Search for the cell housing the specified text and yield its [x, y] center coordinate. 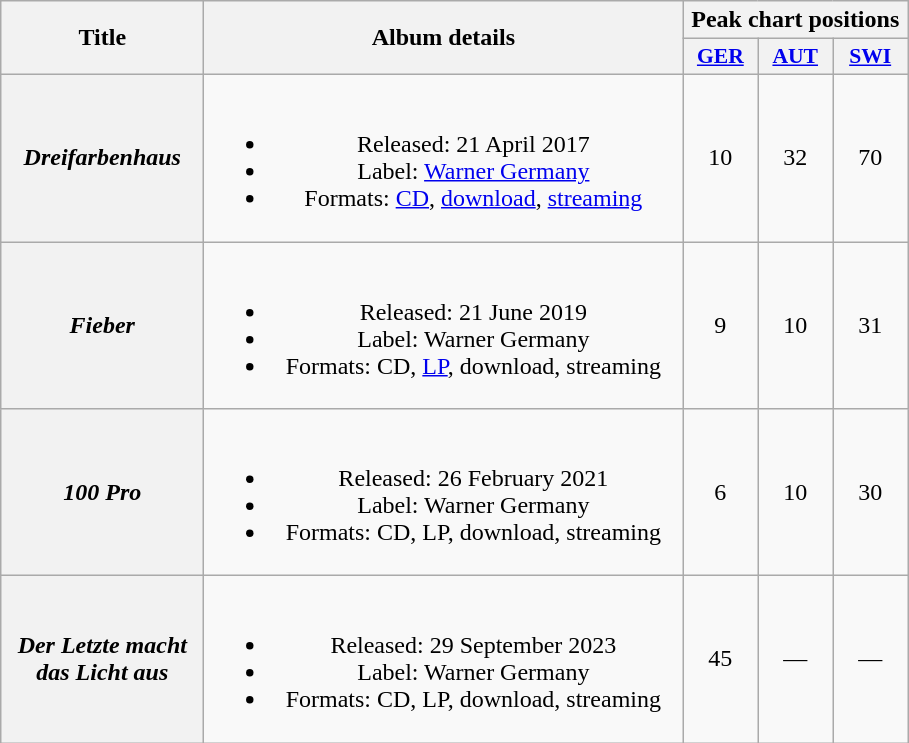
32 [796, 158]
Peak chart positions [796, 20]
9 [720, 326]
Released: 21 June 2019Label: Warner GermanyFormats: CD, LP, download, streaming [444, 326]
GER [720, 57]
30 [870, 492]
6 [720, 492]
100 Pro [102, 492]
Released: 29 September 2023Label: Warner GermanyFormats: CD, LP, download, streaming [444, 660]
70 [870, 158]
SWI [870, 57]
Title [102, 38]
Released: 26 February 2021Label: Warner GermanyFormats: CD, LP, download, streaming [444, 492]
Der Letzte macht das Licht aus [102, 660]
45 [720, 660]
Album details [444, 38]
Dreifarbenhaus [102, 158]
31 [870, 326]
AUT [796, 57]
Released: 21 April 2017Label: Warner GermanyFormats: CD, download, streaming [444, 158]
Fieber [102, 326]
